Find where the given text appears and provide that cell's center as (x, y) coordinate. 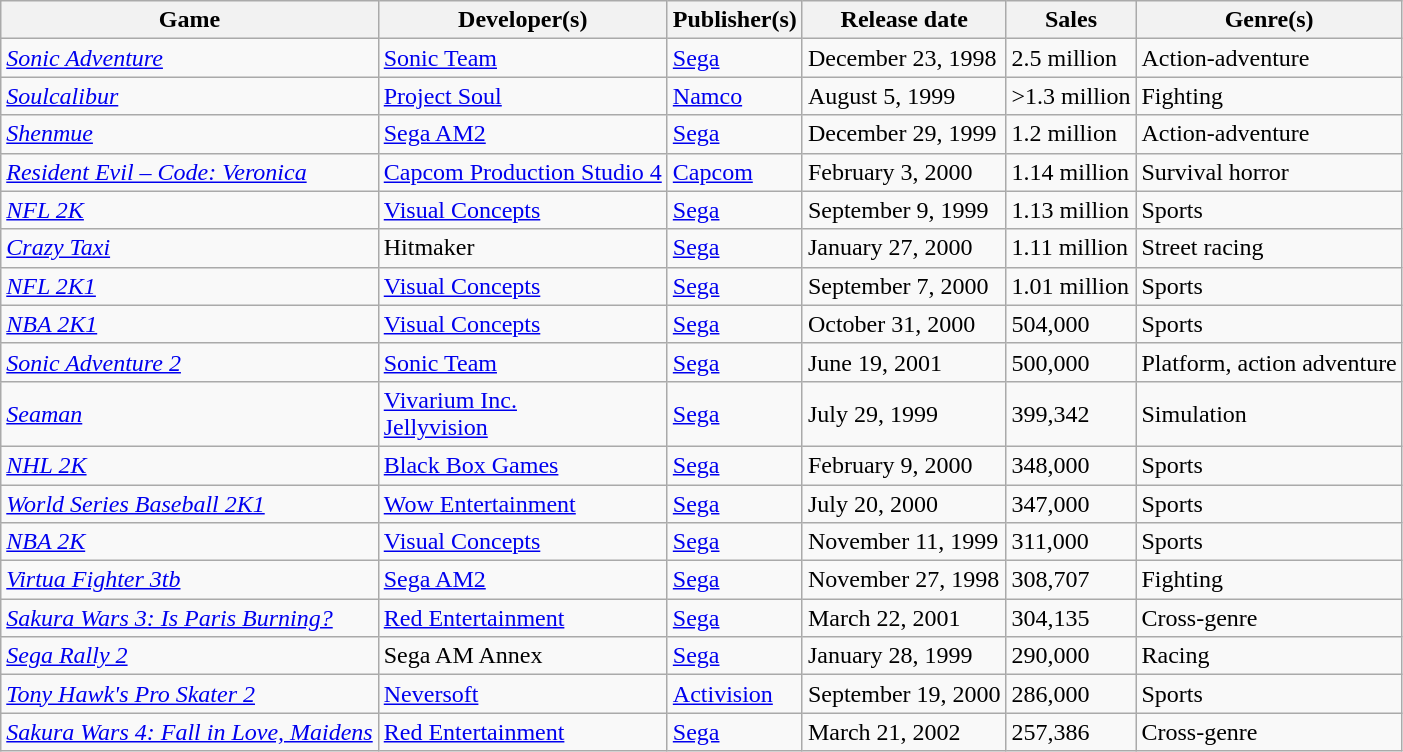
347,000 (1071, 503)
NBA 2K (190, 542)
348,000 (1071, 465)
Game (190, 20)
World Series Baseball 2K1 (190, 503)
1.01 million (1071, 286)
504,000 (1071, 324)
NHL 2K (190, 465)
Survival horror (1269, 172)
Platform, action adventure (1269, 362)
Sonic Adventure 2 (190, 362)
290,000 (1071, 656)
Soulcalibur (190, 96)
1.11 million (1071, 248)
September 9, 1999 (904, 210)
Sega Rally 2 (190, 656)
July 20, 2000 (904, 503)
Simulation (1269, 414)
Hitmaker (522, 248)
December 23, 1998 (904, 58)
September 19, 2000 (904, 694)
Virtua Fighter 3tb (190, 580)
June 19, 2001 (904, 362)
November 11, 1999 (904, 542)
304,135 (1071, 618)
October 31, 2000 (904, 324)
NFL 2K1 (190, 286)
Genre(s) (1269, 20)
February 3, 2000 (904, 172)
September 7, 2000 (904, 286)
Street racing (1269, 248)
August 5, 1999 (904, 96)
Namco (734, 96)
Sega AM Annex (522, 656)
Neversoft (522, 694)
January 27, 2000 (904, 248)
Vivarium Inc.Jellyvision (522, 414)
NBA 2K1 (190, 324)
Capcom (734, 172)
NFL 2K (190, 210)
January 28, 1999 (904, 656)
500,000 (1071, 362)
>1.3 million (1071, 96)
1.2 million (1071, 134)
Developer(s) (522, 20)
Capcom Production Studio 4 (522, 172)
March 21, 2002 (904, 732)
February 9, 2000 (904, 465)
July 29, 1999 (904, 414)
257,386 (1071, 732)
December 29, 1999 (904, 134)
Crazy Taxi (190, 248)
November 27, 1998 (904, 580)
2.5 million (1071, 58)
Black Box Games (522, 465)
Project Soul (522, 96)
March 22, 2001 (904, 618)
Sakura Wars 3: Is Paris Burning? (190, 618)
Racing (1269, 656)
Shenmue (190, 134)
Wow Entertainment (522, 503)
Tony Hawk's Pro Skater 2 (190, 694)
Release date (904, 20)
Sonic Adventure (190, 58)
311,000 (1071, 542)
Sakura Wars 4: Fall in Love, Maidens (190, 732)
Activision (734, 694)
399,342 (1071, 414)
Publisher(s) (734, 20)
308,707 (1071, 580)
286,000 (1071, 694)
Sales (1071, 20)
Seaman (190, 414)
1.13 million (1071, 210)
Resident Evil – Code: Veronica (190, 172)
1.14 million (1071, 172)
